Pinpoint the cell where the given text exists, returning its (X, Y) midpoint coordinate. 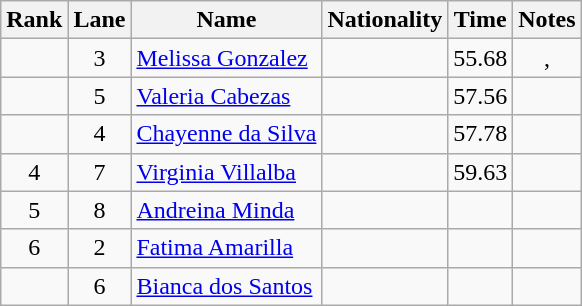
3 (100, 58)
Melissa Gonzalez (226, 58)
Chayenne da Silva (226, 134)
Valeria Cabezas (226, 96)
57.78 (480, 134)
57.56 (480, 96)
Rank (34, 20)
Notes (547, 20)
7 (100, 172)
55.68 (480, 58)
Fatima Amarilla (226, 248)
, (547, 58)
Andreina Minda (226, 210)
Lane (100, 20)
Virginia Villalba (226, 172)
8 (100, 210)
59.63 (480, 172)
2 (100, 248)
Bianca dos Santos (226, 286)
Time (480, 20)
Name (226, 20)
Nationality (385, 20)
